Find where the given text appears and provide that cell's center as (X, Y) coordinate. 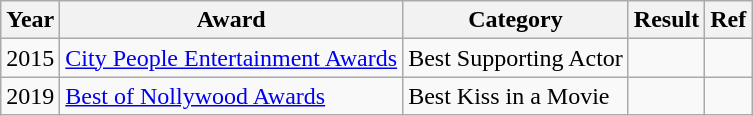
Year (30, 20)
Award (232, 20)
2015 (30, 58)
Category (516, 20)
Best Supporting Actor (516, 58)
Ref (728, 20)
Result (666, 20)
Best of Nollywood Awards (232, 96)
Best Kiss in a Movie (516, 96)
2019 (30, 96)
City People Entertainment Awards (232, 58)
